Return (X, Y) of the center of cell containing provided text 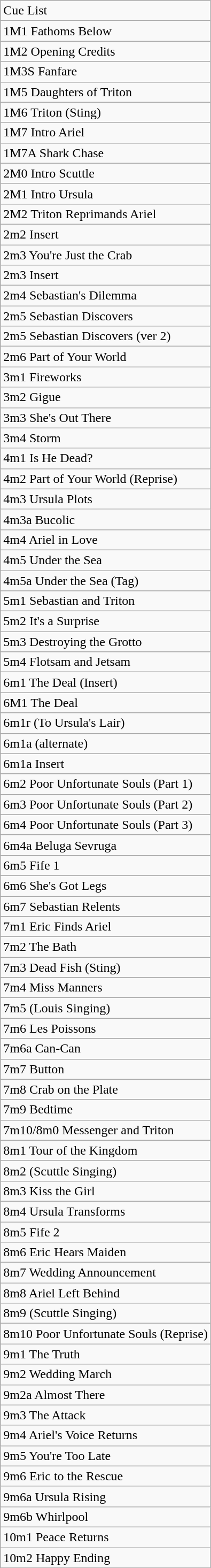
8m4 Ursula Transforms (106, 1211)
1M5 Daughters of Triton (106, 92)
5m4 Flotsam and Jetsam (106, 662)
6m1 The Deal (Insert) (106, 682)
7m6a Can-Can (106, 1049)
6m6 She's Got Legs (106, 886)
2m6 Part of Your World (106, 357)
4m5 Under the Sea (106, 560)
8m1 Tour of the Kingdom (106, 1150)
9m1 The Truth (106, 1354)
6m1a (alternate) (106, 743)
4m5a Under the Sea (Tag) (106, 580)
4m3a Bucolic (106, 519)
3m3 She's Out There (106, 418)
10m1 Peace Returns (106, 1537)
1M1 Fathoms Below (106, 31)
1M2 Opening Credits (106, 51)
7m10/8m0 Messenger and Triton (106, 1130)
9m6 Eric to the Rescue (106, 1476)
6m4a Beluga Sevruga (106, 845)
6m1r (To Ursula's Lair) (106, 723)
6m5 Fife 1 (106, 865)
4m3 Ursula Plots (106, 499)
2M1 Intro Ursula (106, 194)
4m1 Is He Dead? (106, 458)
5m1 Sebastian and Triton (106, 601)
8m6 Eric Hears Maiden (106, 1252)
1M7A Shark Chase (106, 153)
1M3S Fanfare (106, 72)
7m1 Eric Finds Ariel (106, 927)
8m2 (Scuttle Singing) (106, 1171)
7m9 Bedtime (106, 1110)
2M2 Triton Reprimands Ariel (106, 214)
8m5 Fife 2 (106, 1232)
5m3 Destroying the Grotto (106, 642)
3m1 Fireworks (106, 377)
9m3 The Attack (106, 1415)
8m8 Ariel Left Behind (106, 1293)
1M6 Triton (Sting) (106, 112)
8m10 Poor Unfortunate Souls (Reprise) (106, 1334)
2M0 Intro Scuttle (106, 173)
2m3 Insert (106, 275)
4m2 Part of Your World (Reprise) (106, 479)
7m6 Les Poissons (106, 1028)
6m7 Sebastian Relents (106, 906)
1M7 Intro Ariel (106, 133)
6m3 Poor Unfortunate Souls (Part 2) (106, 804)
7m5 (Louis Singing) (106, 1008)
5m2 It's a Surprise (106, 621)
3m4 Storm (106, 438)
3m2 Gigue (106, 397)
9m6a Ursula Rising (106, 1496)
8m9 (Scuttle Singing) (106, 1313)
2m3 You're Just the Crab (106, 255)
8m7 Wedding Announcement (106, 1273)
9m2a Almost There (106, 1395)
7m7 Button (106, 1069)
4m4 Ariel in Love (106, 540)
6m4 Poor Unfortunate Souls (Part 3) (106, 825)
2m5 Sebastian Discovers (ver 2) (106, 336)
2m2 Insert (106, 234)
9m6b Whirlpool (106, 1517)
7m4 Miss Manners (106, 988)
2m4 Sebastian's Dilemma (106, 296)
9m5 You're Too Late (106, 1456)
9m2 Wedding March (106, 1374)
7m3 Dead Fish (Sting) (106, 967)
2m5 Sebastian Discovers (106, 316)
6m2 Poor Unfortunate Souls (Part 1) (106, 784)
7m8 Crab on the Plate (106, 1089)
Cue List (106, 11)
6M1 The Deal (106, 703)
7m2 The Bath (106, 947)
9m4 Ariel's Voice Returns (106, 1435)
8m3 Kiss the Girl (106, 1191)
10m2 Happy Ending (106, 1558)
6m1a Insert (106, 764)
